Scan for the cell matching the given text and deliver its [X, Y] coordinate at center. 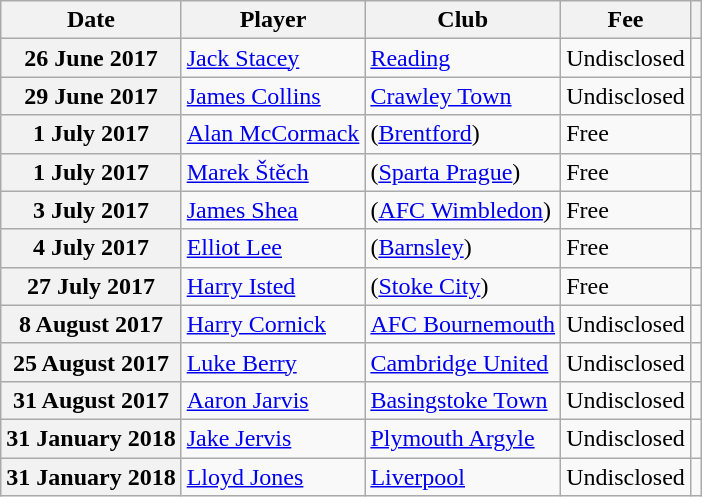
26 June 2017 [91, 58]
(Brentford) [463, 134]
Harry Cornick [273, 324]
25 August 2017 [91, 362]
AFC Bournemouth [463, 324]
Lloyd Jones [273, 477]
Date [91, 20]
(AFC Wimbledon) [463, 210]
Harry Isted [273, 286]
Fee [626, 20]
27 July 2017 [91, 286]
Basingstoke Town [463, 400]
Reading [463, 58]
James Collins [273, 96]
Marek Štěch [273, 172]
8 August 2017 [91, 324]
Player [273, 20]
(Sparta Prague) [463, 172]
Jack Stacey [273, 58]
Elliot Lee [273, 248]
(Stoke City) [463, 286]
29 June 2017 [91, 96]
4 July 2017 [91, 248]
Plymouth Argyle [463, 438]
3 July 2017 [91, 210]
(Barnsley) [463, 248]
Luke Berry [273, 362]
Jake Jervis [273, 438]
James Shea [273, 210]
Liverpool [463, 477]
Alan McCormack [273, 134]
Cambridge United [463, 362]
Club [463, 20]
Aaron Jarvis [273, 400]
Crawley Town [463, 96]
31 August 2017 [91, 400]
